Search for the cell housing the specified text and yield its (X, Y) center coordinate. 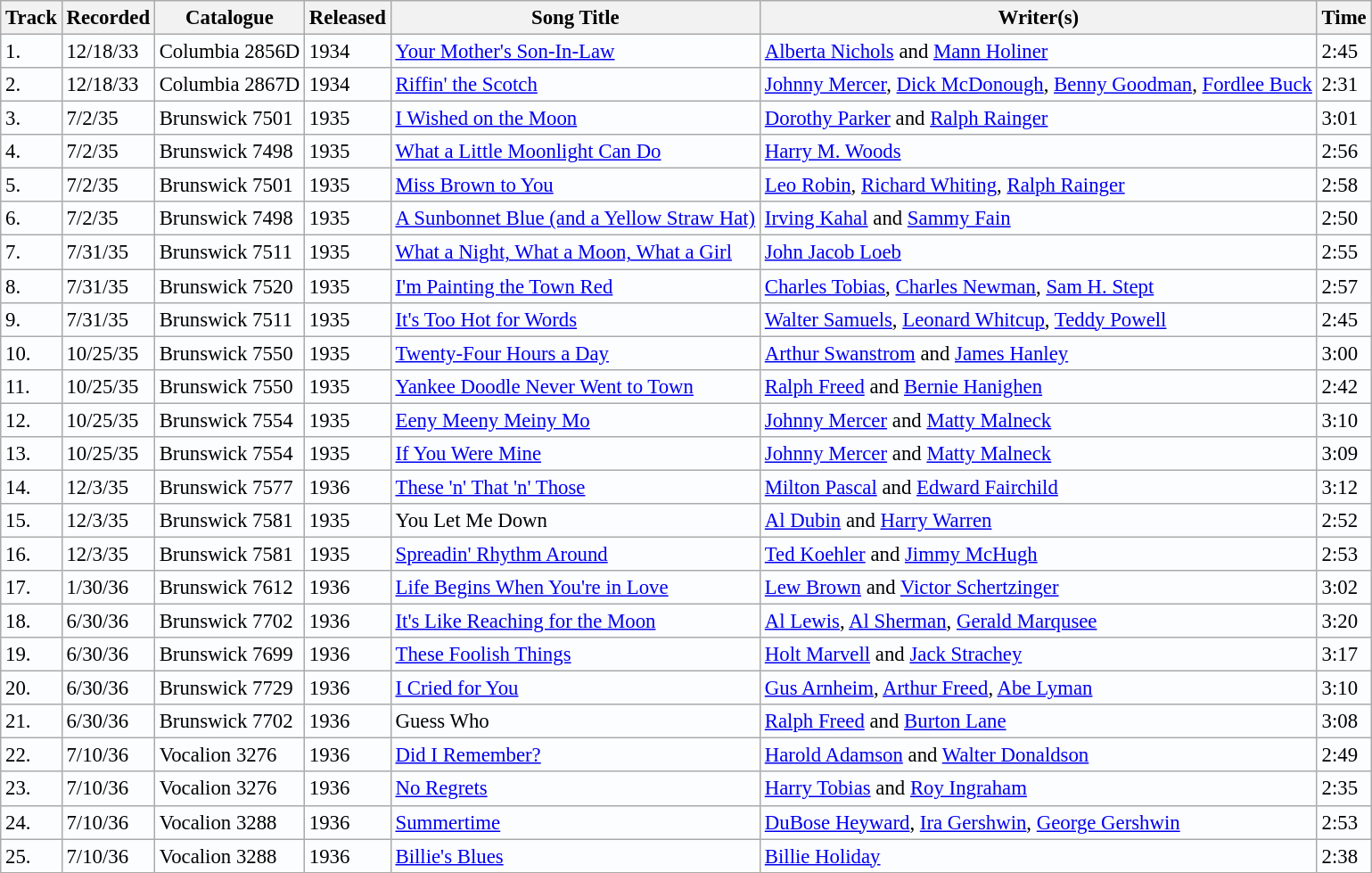
I Cried for You (575, 688)
2:52 (1344, 521)
7. (31, 252)
Harry Tobias and Roy Ingraham (1038, 789)
Harold Adamson and Walter Donaldson (1038, 755)
3:02 (1344, 588)
Dorothy Parker and Ralph Rainger (1038, 119)
4. (31, 152)
19. (31, 655)
15. (31, 521)
3:01 (1344, 119)
These 'n' That 'n' Those (575, 487)
Ted Koehler and Jimmy McHugh (1038, 554)
It's Too Hot for Words (575, 319)
2:35 (1344, 789)
2:56 (1344, 152)
Brunswick 7612 (229, 588)
18. (31, 622)
I Wished on the Moon (575, 119)
Ralph Freed and Burton Lane (1038, 721)
6. (31, 218)
Arthur Swanstrom and James Hanley (1038, 353)
Irving Kahal and Sammy Fain (1038, 218)
Released (348, 18)
Summertime (575, 822)
Gus Arnheim, Arthur Freed, Abe Lyman (1038, 688)
Did I Remember? (575, 755)
Brunswick 7699 (229, 655)
Life Begins When You're in Love (575, 588)
Guess Who (575, 721)
No Regrets (575, 789)
Holt Marvell and Jack Strachey (1038, 655)
2:50 (1344, 218)
Columbia 2867D (229, 85)
What a Night, What a Moon, What a Girl (575, 252)
Recorded (108, 18)
10. (31, 353)
24. (31, 822)
Charles Tobias, Charles Newman, Sam H. Stept (1038, 286)
Walter Samuels, Leonard Whitcup, Teddy Powell (1038, 319)
Lew Brown and Victor Schertzinger (1038, 588)
2:55 (1344, 252)
Your Mother's Son-In-Law (575, 52)
I'm Painting the Town Red (575, 286)
Catalogue (229, 18)
Columbia 2856D (229, 52)
11. (31, 386)
You Let Me Down (575, 521)
Al Dubin and Harry Warren (1038, 521)
It's Like Reaching for the Moon (575, 622)
Billie Holiday (1038, 856)
3:17 (1344, 655)
Time (1344, 18)
2:31 (1344, 85)
17. (31, 588)
Brunswick 7577 (229, 487)
Brunswick 7520 (229, 286)
Track (31, 18)
Eeny Meeny Meiny Mo (575, 420)
Al Lewis, Al Sherman, Gerald Marqusee (1038, 622)
21. (31, 721)
Miss Brown to You (575, 185)
3:09 (1344, 454)
Writer(s) (1038, 18)
Riffin' the Scotch (575, 85)
2:38 (1344, 856)
If You Were Mine (575, 454)
22. (31, 755)
3:20 (1344, 622)
Spreadin' Rhythm Around (575, 554)
3. (31, 119)
1. (31, 52)
Harry M. Woods (1038, 152)
Yankee Doodle Never Went to Town (575, 386)
2. (31, 85)
3:08 (1344, 721)
What a Little Moonlight Can Do (575, 152)
Leo Robin, Richard Whiting, Ralph Rainger (1038, 185)
20. (31, 688)
3:00 (1344, 353)
16. (31, 554)
Brunswick 7729 (229, 688)
8. (31, 286)
Twenty-Four Hours a Day (575, 353)
2:49 (1344, 755)
Johnny Mercer, Dick McDonough, Benny Goodman, Fordlee Buck (1038, 85)
Billie's Blues (575, 856)
2:58 (1344, 185)
23. (31, 789)
12. (31, 420)
2:42 (1344, 386)
9. (31, 319)
3:12 (1344, 487)
These Foolish Things (575, 655)
DuBose Heyward, Ira Gershwin, George Gershwin (1038, 822)
1/30/36 (108, 588)
2:57 (1344, 286)
Alberta Nichols and Mann Holiner (1038, 52)
14. (31, 487)
Ralph Freed and Bernie Hanighen (1038, 386)
Song Title (575, 18)
Milton Pascal and Edward Fairchild (1038, 487)
5. (31, 185)
25. (31, 856)
13. (31, 454)
John Jacob Loeb (1038, 252)
A Sunbonnet Blue (and a Yellow Straw Hat) (575, 218)
